Scan for the cell matching the given text and deliver its [x, y] coordinate at center. 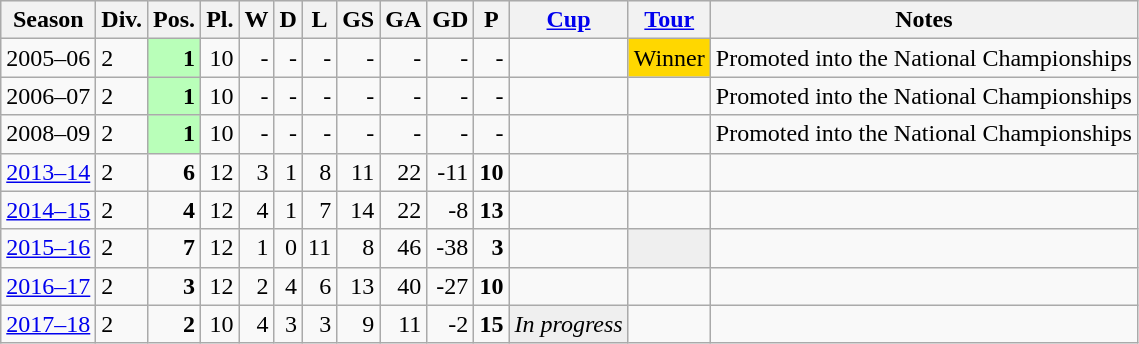
14 [358, 210]
0 [288, 248]
-11 [450, 172]
Winner [669, 58]
-27 [450, 286]
15 [492, 324]
2005–06 [48, 58]
D [288, 20]
Tour [669, 20]
In progress [568, 324]
Pos. [174, 20]
2013–14 [48, 172]
2017–18 [48, 324]
Cup [568, 20]
2016–17 [48, 286]
-38 [450, 248]
Div. [122, 20]
2006–07 [48, 96]
Notes [924, 20]
2015–16 [48, 248]
GA [404, 20]
2014–15 [48, 210]
-8 [450, 210]
L [319, 20]
W [256, 20]
Season [48, 20]
GS [358, 20]
9 [358, 324]
Pl. [220, 20]
P [492, 20]
2008–09 [48, 134]
-2 [450, 324]
46 [404, 248]
40 [404, 286]
GD [450, 20]
